Extract the [x, y] coordinate from the center of the cell holding the provided text.  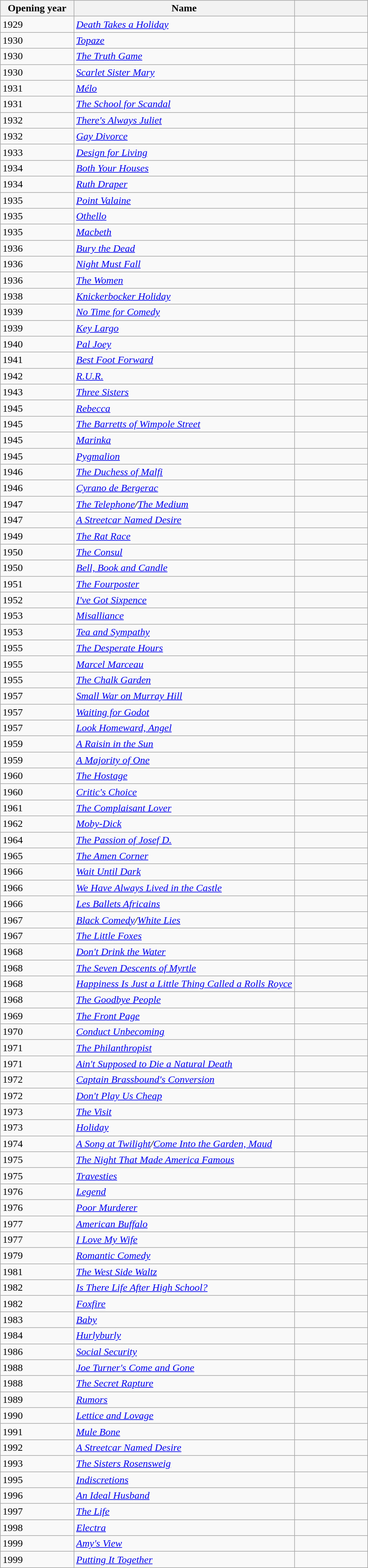
The Front Page [184, 1016]
Legend [184, 1192]
1943 [37, 392]
The West Side Waltz [184, 1272]
Topaze [184, 40]
Social Security [184, 1352]
The Little Foxes [184, 936]
The Philanthropist [184, 1048]
Waiting for Godot [184, 712]
Wait Until Dark [184, 872]
Scarlet Sister Mary [184, 72]
Death Takes a Holiday [184, 24]
1989 [37, 1400]
I Love My Wife [184, 1240]
A Majority of One [184, 760]
The Desperate Hours [184, 648]
The Rat Race [184, 536]
Is There Life After High School? [184, 1288]
Electra [184, 1528]
Putting It Together [184, 1560]
I've Got Sixpence [184, 600]
1965 [37, 856]
Amy's View [184, 1544]
The Hostage [184, 776]
The Truth Game [184, 56]
1933 [37, 152]
American Buffalo [184, 1224]
The Passion of Josef D. [184, 840]
Best Foot Forward [184, 360]
The Visit [184, 1112]
The Sisters Rosensweig [184, 1463]
Lettice and Lovage [184, 1415]
1986 [37, 1352]
Misalliance [184, 616]
1949 [37, 536]
A Raisin in the Sun [184, 744]
Othello [184, 216]
1938 [37, 296]
Indiscretions [184, 1479]
1941 [37, 360]
The Night That Made America Famous [184, 1160]
1995 [37, 1479]
Romantic Comedy [184, 1256]
1983 [37, 1320]
Captain Brassbound's Conversion [184, 1080]
The Duchess of Malfi [184, 472]
1996 [37, 1496]
The Barretts of Wimpole Street [184, 424]
1990 [37, 1415]
The Secret Rapture [184, 1384]
The Chalk Garden [184, 680]
Joe Turner's Come and Gone [184, 1368]
Bury the Dead [184, 248]
1974 [37, 1144]
1997 [37, 1512]
Name [184, 8]
Ain't Supposed to Die a Natural Death [184, 1064]
Knickerbocker Holiday [184, 296]
1952 [37, 600]
Marinka [184, 440]
Night Must Fall [184, 264]
1984 [37, 1336]
Three Sisters [184, 392]
Tea and Sympathy [184, 632]
Rebecca [184, 408]
Rumors [184, 1400]
Baby [184, 1320]
1929 [37, 24]
An Ideal Husband [184, 1496]
Both Your Houses [184, 168]
1970 [37, 1032]
The Amen Corner [184, 856]
Mule Bone [184, 1431]
Design for Living [184, 152]
There's Always Juliet [184, 120]
Cyrano de Bergerac [184, 488]
The Telephone/The Medium [184, 504]
Gay Divorce [184, 136]
The School for Scandal [184, 104]
Don't Play Us Cheap [184, 1096]
Bell, Book and Candle [184, 568]
1981 [37, 1272]
A Song at Twilight/Come Into the Garden, Maud [184, 1144]
Mélo [184, 88]
Don't Drink the Water [184, 952]
Travesties [184, 1176]
Happiness Is Just a Little Thing Called a Rolls Royce [184, 984]
1942 [37, 376]
1964 [37, 840]
Holiday [184, 1128]
Hurlyburly [184, 1336]
Look Homeward, Angel [184, 728]
The Fourposter [184, 584]
The Consul [184, 552]
1969 [37, 1016]
Macbeth [184, 232]
Marcel Marceau [184, 664]
1992 [37, 1447]
The Goodbye People [184, 1000]
Opening year [37, 8]
The Women [184, 280]
The Life [184, 1512]
We Have Always Lived in the Castle [184, 888]
1998 [37, 1528]
Pal Joey [184, 344]
1991 [37, 1431]
Foxfire [184, 1304]
No Time for Comedy [184, 312]
1940 [37, 344]
1951 [37, 584]
1993 [37, 1463]
Conduct Unbecoming [184, 1032]
R.U.R. [184, 376]
Les Ballets Africains [184, 904]
The Complaisant Lover [184, 808]
Poor Murderer [184, 1208]
1961 [37, 808]
Small War on Murray Hill [184, 696]
Pygmalion [184, 456]
Ruth Draper [184, 184]
1962 [37, 824]
1979 [37, 1256]
Black Comedy/White Lies [184, 920]
Moby-Dick [184, 824]
The Seven Descents of Myrtle [184, 968]
Point Valaine [184, 200]
Critic's Choice [184, 792]
Key Largo [184, 328]
